Provide the (X, Y) coordinate of the cell's center where the given text is located.  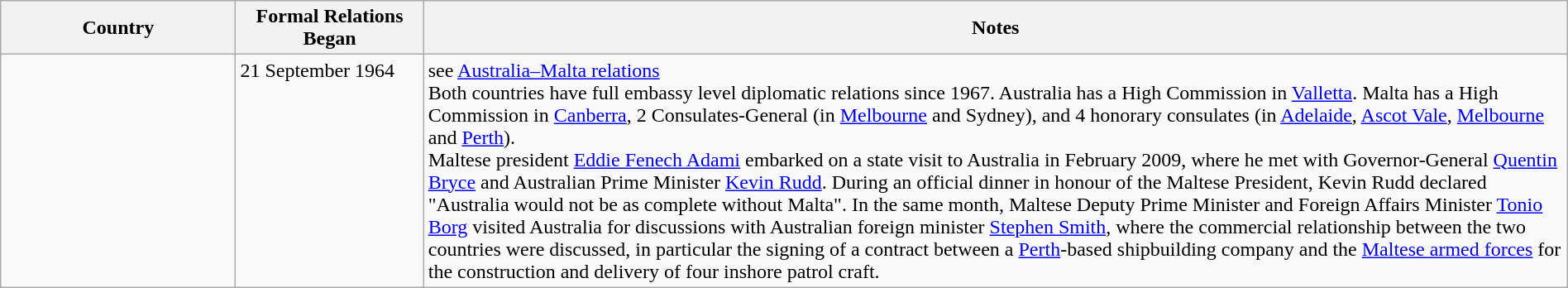
Notes (996, 28)
Country (118, 28)
Formal Relations Began (329, 28)
21 September 1964 (329, 170)
